From the cell containing the given text, extract its center point as (X, Y) coordinate. 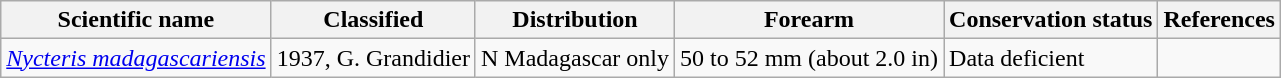
N Madagascar only (574, 58)
Forearm (808, 20)
Scientific name (136, 20)
Classified (373, 20)
Conservation status (1051, 20)
50 to 52 mm (about 2.0 in) (808, 58)
References (1220, 20)
Distribution (574, 20)
1937, G. Grandidier (373, 58)
Data deficient (1051, 58)
Nycteris madagascariensis (136, 58)
